Find where the given text appears and provide that cell's center as [X, Y] coordinate. 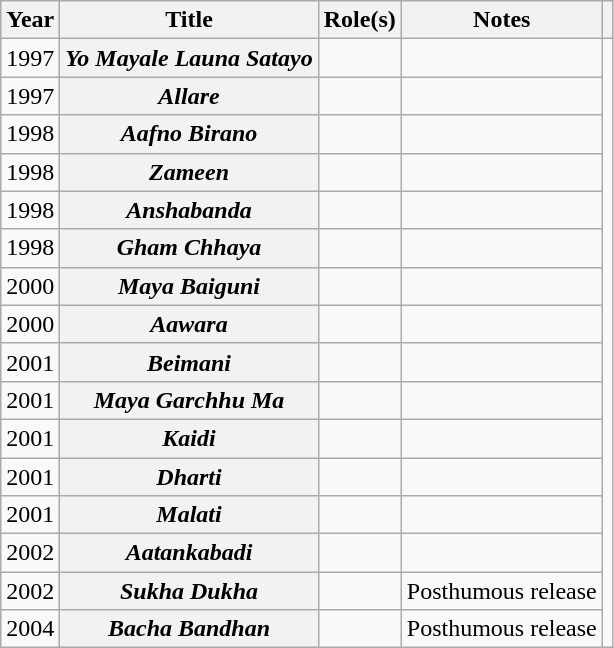
Aatankabadi [189, 553]
Anshabanda [189, 210]
Role(s) [360, 20]
2004 [30, 629]
Allare [189, 96]
Zameen [189, 172]
Kaidi [189, 438]
Year [30, 20]
Notes [502, 20]
Gham Chhaya [189, 248]
Title [189, 20]
Sukha Dukha [189, 591]
Bacha Bandhan [189, 629]
Beimani [189, 362]
Yo Mayale Launa Satayo [189, 58]
Malati [189, 515]
Aafno Birano [189, 134]
Dharti [189, 477]
Maya Baiguni [189, 286]
Maya Garchhu Ma [189, 400]
Aawara [189, 324]
